For the text-containing cell, return its midpoint in [x, y] coordinate format. 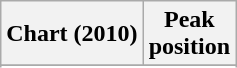
Chart (2010) [72, 34]
Peakposition [189, 34]
